Return the (X, Y) coordinate for the center point of the cell that contains the specified text.  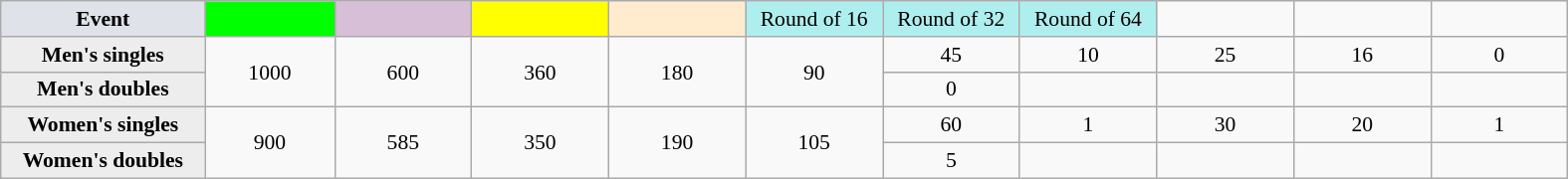
105 (814, 143)
30 (1226, 125)
Women's doubles (104, 161)
5 (951, 161)
Event (104, 19)
Round of 16 (814, 19)
350 (541, 143)
900 (270, 143)
180 (677, 72)
190 (677, 143)
10 (1088, 55)
Men's singles (104, 55)
16 (1362, 55)
60 (951, 125)
Round of 32 (951, 19)
20 (1362, 125)
Men's doubles (104, 89)
585 (403, 143)
45 (951, 55)
360 (541, 72)
Round of 64 (1088, 19)
1000 (270, 72)
Women's singles (104, 125)
25 (1226, 55)
90 (814, 72)
600 (403, 72)
